Determine the [X, Y] coordinate at the center of the cell enclosing the given text.  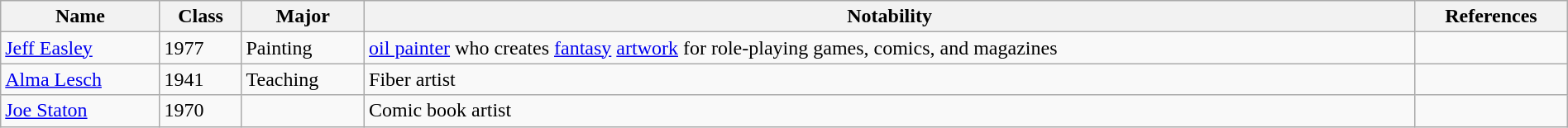
References [1492, 17]
Major [303, 17]
oil painter who creates fantasy artwork for role-playing games, comics, and magazines [890, 48]
1977 [200, 48]
Teaching [303, 79]
Fiber artist [890, 79]
Painting [303, 48]
1941 [200, 79]
Joe Staton [80, 111]
Comic book artist [890, 111]
Alma Lesch [80, 79]
1970 [200, 111]
Class [200, 17]
Name [80, 17]
Jeff Easley [80, 48]
Notability [890, 17]
